Provide the (X, Y) coordinate of the cell's center where the given text is located.  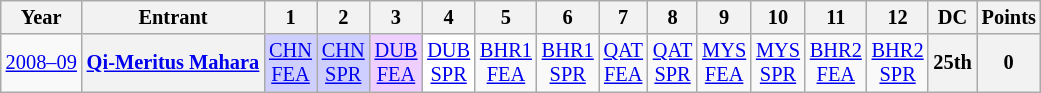
DUBFEA (396, 63)
DC (952, 17)
BHR2SPR (898, 63)
1 (290, 17)
CHNFEA (290, 63)
2 (344, 17)
MYSSPR (778, 63)
12 (898, 17)
DUBSPR (448, 63)
Year (42, 17)
11 (836, 17)
Entrant (173, 17)
3 (396, 17)
25th (952, 63)
QATFEA (624, 63)
BHR2FEA (836, 63)
Qi-Meritus Mahara (173, 63)
Points (1009, 17)
BHR1SPR (568, 63)
5 (506, 17)
4 (448, 17)
9 (724, 17)
6 (568, 17)
MYSFEA (724, 63)
8 (672, 17)
0 (1009, 63)
CHNSPR (344, 63)
QATSPR (672, 63)
10 (778, 17)
7 (624, 17)
BHR1FEA (506, 63)
2008–09 (42, 63)
